From the cell containing the given text, extract its center point as (X, Y) coordinate. 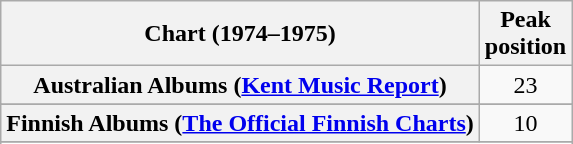
10 (525, 123)
23 (525, 85)
Australian Albums (Kent Music Report) (240, 85)
Finnish Albums (The Official Finnish Charts) (240, 123)
Chart (1974–1975) (240, 34)
Peakposition (525, 34)
